Provide the (X, Y) coordinate of the cell's center where the given text is located.  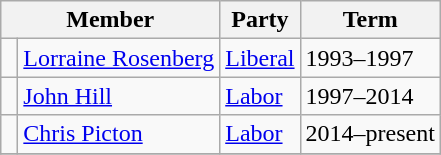
1997–2014 (370, 96)
Lorraine Rosenberg (119, 58)
Party (260, 20)
Member (110, 20)
John Hill (119, 96)
1993–1997 (370, 58)
Term (370, 20)
Liberal (260, 58)
Chris Picton (119, 134)
2014–present (370, 134)
